Provide the (X, Y) coordinate of the cell's center where the given text is located.  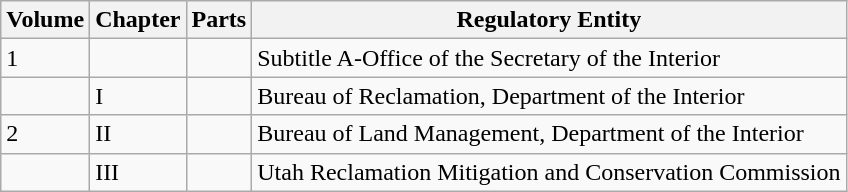
Chapter (138, 20)
Subtitle A-Office of the Secretary of the Interior (549, 58)
Volume (46, 20)
2 (46, 134)
Bureau of Land Management, Department of the Interior (549, 134)
III (138, 172)
I (138, 96)
Regulatory Entity (549, 20)
Parts (219, 20)
1 (46, 58)
Utah Reclamation Mitigation and Conservation Commission (549, 172)
Bureau of Reclamation, Department of the Interior (549, 96)
II (138, 134)
